Return (X, Y) of the center of cell containing provided text 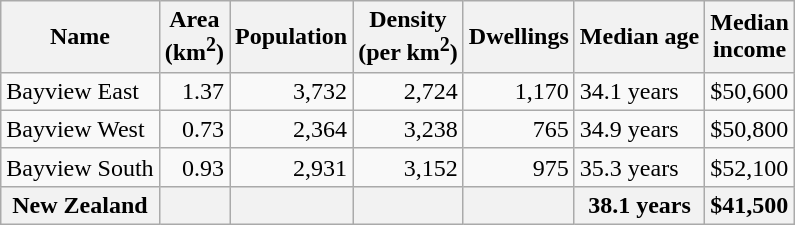
$50,600 (750, 91)
Bayview South (80, 167)
Bayview West (80, 129)
2,724 (408, 91)
$50,800 (750, 129)
2,931 (292, 167)
$52,100 (750, 167)
1,170 (518, 91)
35.3 years (639, 167)
3,152 (408, 167)
Population (292, 37)
3,732 (292, 91)
$41,500 (750, 205)
Area(km2) (194, 37)
Dwellings (518, 37)
Medianincome (750, 37)
New Zealand (80, 205)
1.37 (194, 91)
3,238 (408, 129)
38.1 years (639, 205)
Median age (639, 37)
Bayview East (80, 91)
Name (80, 37)
34.1 years (639, 91)
0.93 (194, 167)
34.9 years (639, 129)
Density(per km2) (408, 37)
0.73 (194, 129)
765 (518, 129)
2,364 (292, 129)
975 (518, 167)
